Identify which cell holds the provided text, then report its [x, y] central coordinate. 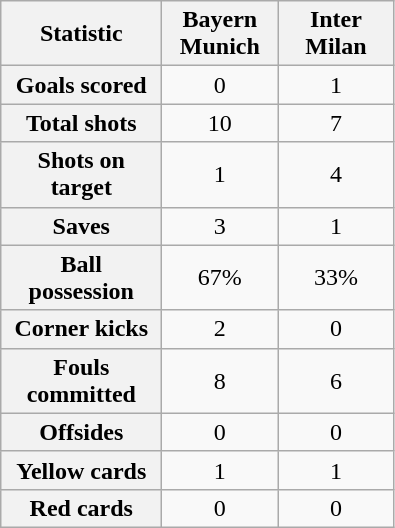
Red cards [82, 508]
Shots on target [82, 174]
Fouls committed [82, 380]
Saves [82, 226]
8 [220, 380]
3 [220, 226]
Corner kicks [82, 329]
Yellow cards [82, 470]
Total shots [82, 123]
2 [220, 329]
Goals scored [82, 85]
4 [336, 174]
67% [220, 278]
Bayern Munich [220, 34]
Offsides [82, 432]
6 [336, 380]
10 [220, 123]
33% [336, 278]
Inter Milan [336, 34]
Statistic [82, 34]
7 [336, 123]
Ball possession [82, 278]
